From the cell containing the given text, extract its center point as [x, y] coordinate. 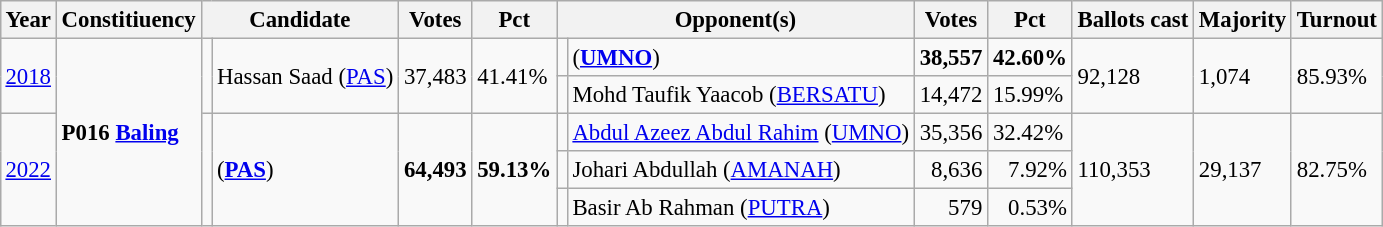
Johari Abdullah (AMANAH) [740, 170]
7.92% [1030, 170]
2018 [28, 76]
Opponent(s) [735, 20]
29,137 [1243, 170]
42.60% [1030, 57]
P016 Baling [128, 132]
Ballots cast [1132, 20]
Constitiuency [128, 20]
82.75% [1336, 170]
85.93% [1336, 76]
Year [28, 20]
Majority [1243, 20]
8,636 [950, 170]
15.99% [1030, 95]
579 [950, 208]
Turnout [1336, 20]
2022 [28, 170]
92,128 [1132, 76]
Abdul Azeez Abdul Rahim (UMNO) [740, 133]
14,472 [950, 95]
Candidate [300, 20]
(PAS) [306, 170]
37,483 [436, 76]
Basir Ab Rahman (PUTRA) [740, 208]
32.42% [1030, 133]
110,353 [1132, 170]
64,493 [436, 170]
1,074 [1243, 76]
Mohd Taufik Yaacob (BERSATU) [740, 95]
(UMNO) [740, 57]
38,557 [950, 57]
Hassan Saad (PAS) [306, 76]
41.41% [514, 76]
0.53% [1030, 208]
59.13% [514, 170]
35,356 [950, 133]
